Capture the cell that displays the provided text and extract its (X, Y) central coordinate. 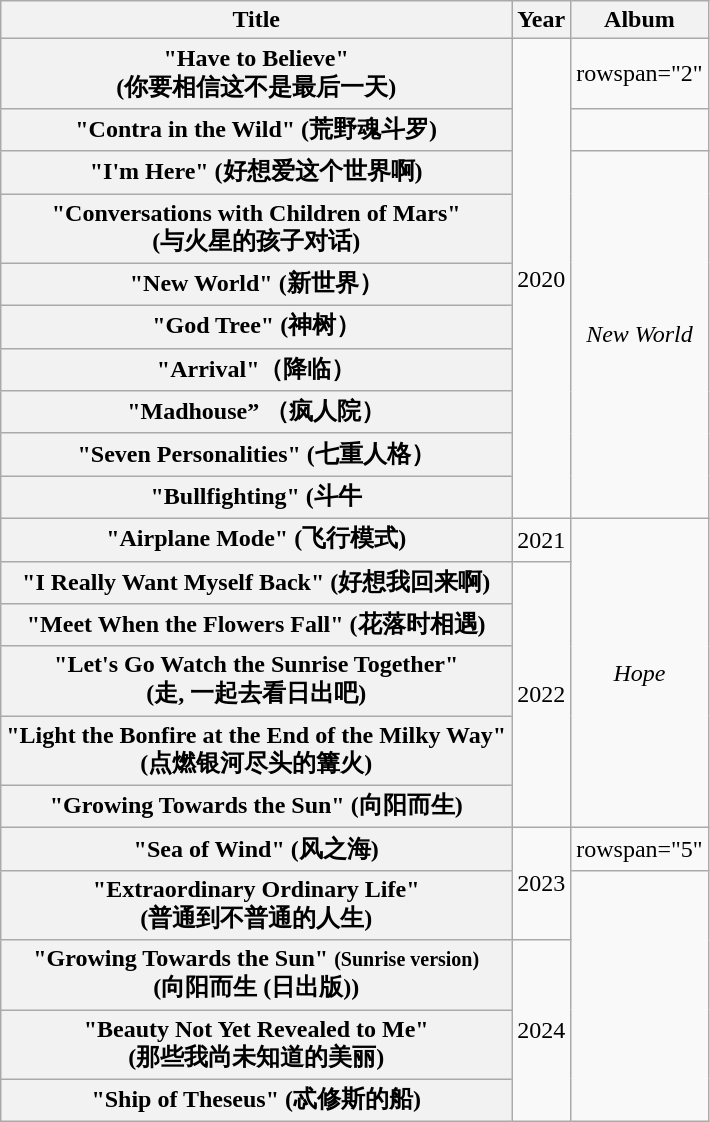
rowspan="5" (640, 850)
Year (542, 20)
"Growing Towards the Sun" (Sunrise version)(向阳而生 (日出版)) (256, 975)
"Growing Towards the Sun" (向阳而生) (256, 806)
"Bullfighting" (斗牛 (256, 498)
2021 (542, 540)
2024 (542, 1031)
2022 (542, 694)
"Light the Bonfire at the End of the Milky Way"(点燃银河尽头的篝火) (256, 751)
"Let's Go Watch the Sunrise Together"(走, 一起去看日出吧) (256, 681)
"Sea of Wind" (风之海) (256, 850)
2020 (542, 279)
2023 (542, 884)
"Seven Personalities" (七重人格） (256, 454)
"Madhouse” （疯人院） (256, 412)
"God Tree" (神树） (256, 328)
"Airplane Mode" (飞行模式) (256, 540)
Hope (640, 672)
"Extraordinary Ordinary Life"(普通到不普通的人生) (256, 905)
"Have to Believe"(你要相信这不是最后一天) (256, 74)
"I'm Here" (好想爱这个世界啊) (256, 172)
"Ship of Theseus" (忒修斯的船) (256, 1100)
"Contra in the Wild" (荒野魂斗罗) (256, 130)
Album (640, 20)
Title (256, 20)
"Meet When the Flowers Fall" (花落时相遇) (256, 626)
"Arrival"（降临） (256, 370)
"Beauty Not Yet Revealed to Me"(那些我尚未知道的美丽) (256, 1045)
New World (640, 335)
"I Really Want Myself Back" (好想我回来啊) (256, 582)
"New World" (新世界） (256, 284)
"Conversations with Children of Mars"(与火星的孩子对话) (256, 229)
rowspan="2" (640, 74)
